Search for the cell housing the specified text and yield its [x, y] center coordinate. 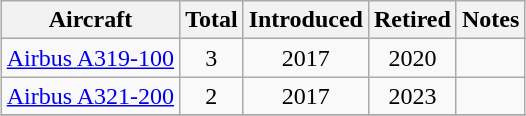
2023 [412, 96]
2020 [412, 58]
Total [212, 20]
Airbus A321-200 [90, 96]
Aircraft [90, 20]
2 [212, 96]
Introduced [306, 20]
Notes [490, 20]
Airbus A319-100 [90, 58]
3 [212, 58]
Retired [412, 20]
